Return [X, Y] of the center of cell containing provided text 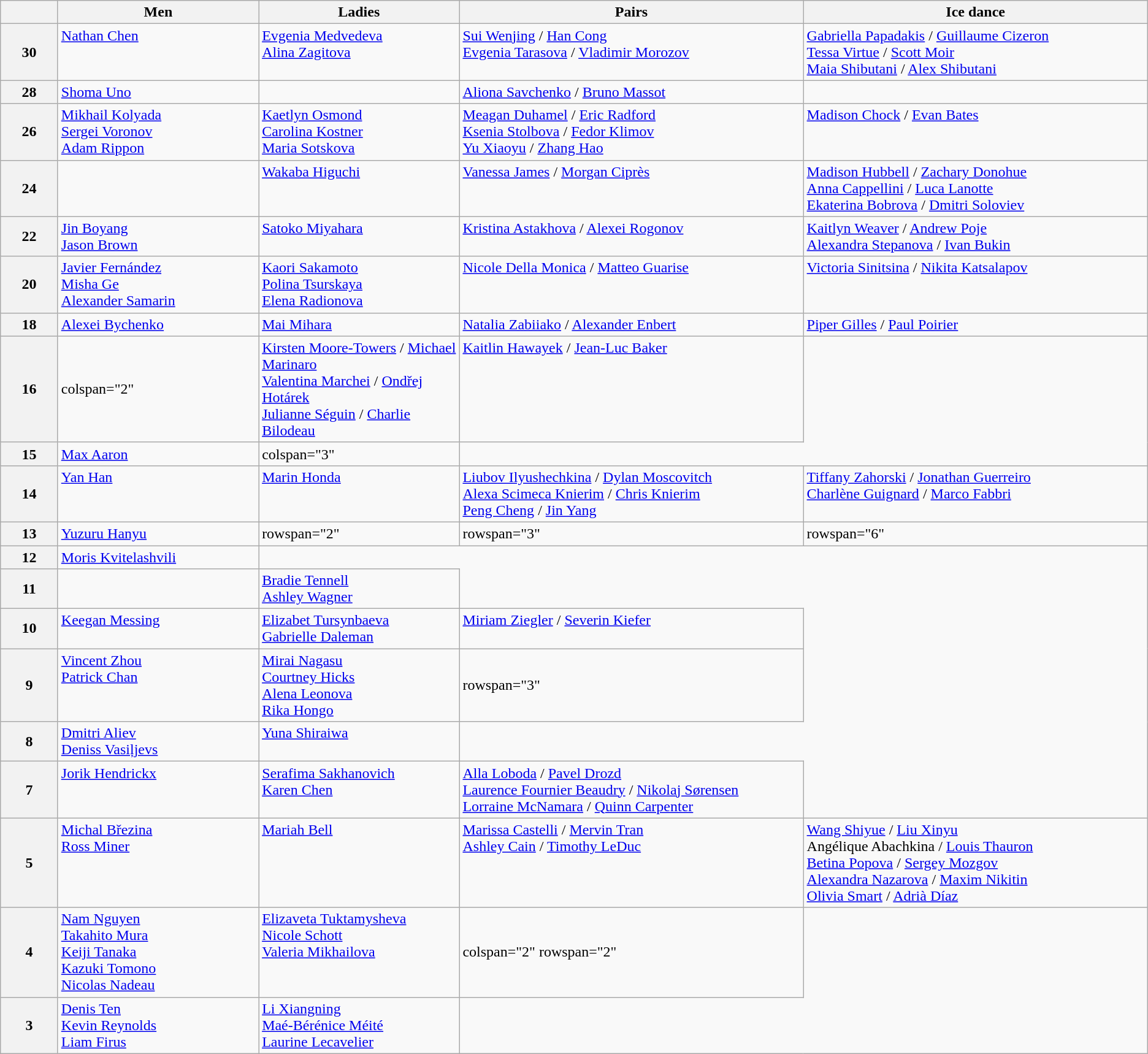
Yan Han [158, 494]
Elizaveta Tuktamysheva Nicole Schott Valeria Mikhailova [359, 952]
Marin Honda [359, 494]
Yuna Shiraiwa [359, 742]
colspan="3" [359, 454]
Bradie Tennell Ashley Wagner [359, 589]
24 [29, 188]
Gabriella Papadakis / Guillaume Cizeron Tessa Virtue / Scott Moir Maia Shibutani / Alex Shibutani [975, 52]
8 [29, 742]
18 [29, 324]
Madison Chock / Evan Bates [975, 132]
20 [29, 285]
Satoko Miyahara [359, 237]
Nam Nguyen Takahito Mura Keiji Tanaka Kazuki Tomono Nicolas Nadeau [158, 952]
16 [29, 389]
22 [29, 237]
Kaori Sakamoto Polina Tsurskaya Elena Radionova [359, 285]
Alexei Bychenko [158, 324]
rowspan="2" [359, 533]
rowspan="6" [975, 533]
Men [158, 12]
Meagan Duhamel / Eric Radford Ksenia Stolbova / Fedor Klimov Yu Xiaoyu / Zhang Hao [632, 132]
Moris Kvitelashvili [158, 557]
Vanessa James / Morgan Ciprès [632, 188]
Dmitri Aliev Deniss Vasiļjevs [158, 742]
Kaitlyn Weaver / Andrew Poje Alexandra Stepanova / Ivan Bukin [975, 237]
26 [29, 132]
colspan="2" rowspan="2" [632, 952]
Victoria Sinitsina / Nikita Katsalapov [975, 285]
Max Aaron [158, 454]
28 [29, 92]
11 [29, 589]
Mai Mihara [359, 324]
Kirsten Moore-Towers / Michael Marinaro Valentina Marchei / Ondřej Hotárek Julianne Séguin / Charlie Bilodeau [359, 389]
Ice dance [975, 12]
Natalia Zabiiako / Alexander Enbert [632, 324]
3 [29, 1025]
Evgenia Medvedeva Alina Zagitova [359, 52]
Alla Loboda / Pavel Drozd Laurence Fournier Beaudry / Nikolaj Sørensen Lorraine McNamara / Quinn Carpenter [632, 790]
Nathan Chen [158, 52]
colspan="2" [158, 389]
15 [29, 454]
Michal Březina Ross Miner [158, 863]
Denis Ten Kevin Reynolds Liam Firus [158, 1025]
Jorik Hendrickx [158, 790]
Shoma Uno [158, 92]
Marissa Castelli / Mervin Tran Ashley Cain / Timothy LeDuc [632, 863]
Serafima Sakhanovich Karen Chen [359, 790]
4 [29, 952]
Vincent Zhou Patrick Chan [158, 685]
Li Xiangning Maé-Bérénice Méité Laurine Lecavelier [359, 1025]
Javier Fernández Misha Ge Alexander Samarin [158, 285]
Nicole Della Monica / Matteo Guarise [632, 285]
12 [29, 557]
Wakaba Higuchi [359, 188]
Pairs [632, 12]
Liubov Ilyushechkina / Dylan Moscovitch Alexa Scimeca Knierim / Chris Knierim Peng Cheng / Jin Yang [632, 494]
Kaetlyn Osmond Carolina Kostner Maria Sotskova [359, 132]
Elizabet Tursynbaeva Gabrielle Daleman [359, 629]
Ladies [359, 12]
Tiffany Zahorski / Jonathan Guerreiro Charlène Guignard / Marco Fabbri [975, 494]
Aliona Savchenko / Bruno Massot [632, 92]
Keegan Messing [158, 629]
14 [29, 494]
Jin Boyang Jason Brown [158, 237]
10 [29, 629]
Sui Wenjing / Han Cong Evgenia Tarasova / Vladimir Morozov [632, 52]
Madison Hubbell / Zachary Donohue Anna Cappellini / Luca Lanotte Ekaterina Bobrova / Dmitri Soloviev [975, 188]
7 [29, 790]
Piper Gilles / Paul Poirier [975, 324]
5 [29, 863]
Miriam Ziegler / Severin Kiefer [632, 629]
Mirai Nagasu Courtney Hicks Alena Leonova Rika Hongo [359, 685]
30 [29, 52]
13 [29, 533]
Yuzuru Hanyu [158, 533]
Kristina Astakhova / Alexei Rogonov [632, 237]
Mikhail Kolyada Sergei Voronov Adam Rippon [158, 132]
9 [29, 685]
Kaitlin Hawayek / Jean-Luc Baker [632, 389]
Mariah Bell [359, 863]
